Extract the (X, Y) coordinate from the center of the cell holding the provided text.  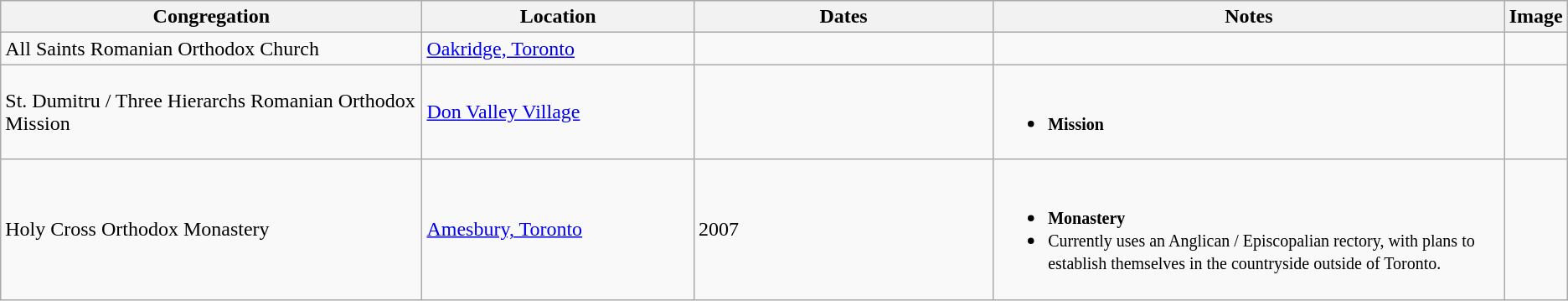
Image (1536, 17)
All Saints Romanian Orthodox Church (211, 49)
Mission (1250, 112)
Location (558, 17)
Congregation (211, 17)
Dates (843, 17)
Amesbury, Toronto (558, 230)
St. Dumitru / Three Hierarchs Romanian Orthodox Mission (211, 112)
MonasteryCurrently uses an Anglican / Episcopalian rectory, with plans to establish themselves in the countryside outside of Toronto. (1250, 230)
2007 (843, 230)
Oakridge, Toronto (558, 49)
Holy Cross Orthodox Monastery (211, 230)
Notes (1250, 17)
Don Valley Village (558, 112)
